Find where the given text appears and provide that cell's center as [x, y] coordinate. 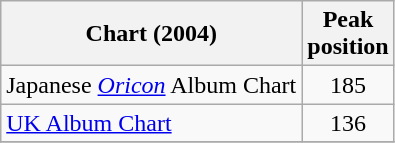
Peakposition [348, 34]
Chart (2004) [152, 34]
Japanese Oricon Album Chart [152, 85]
185 [348, 85]
136 [348, 123]
UK Album Chart [152, 123]
